Find where the given text appears and provide that cell's center as (x, y) coordinate. 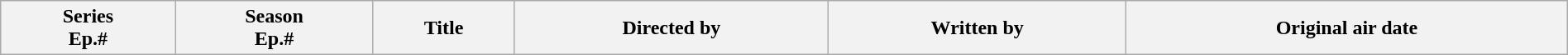
Title (443, 28)
Directed by (672, 28)
SeasonEp.# (275, 28)
Original air date (1347, 28)
Written by (978, 28)
SeriesEp.# (88, 28)
